Detect which cell encompasses the target text, then output its [x, y] center coordinate. 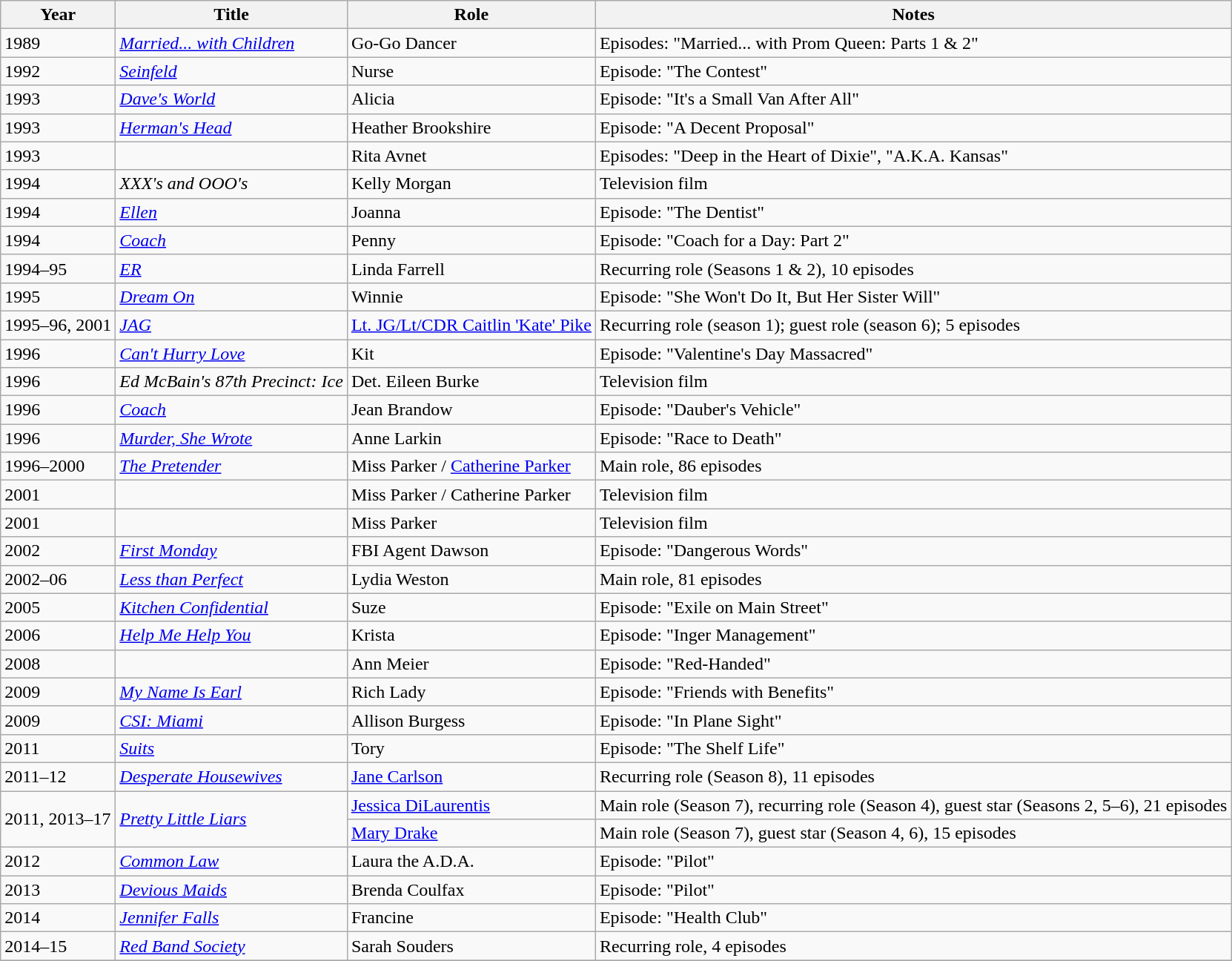
Red Band Society [231, 946]
2014–15 [58, 946]
Suits [231, 748]
2014 [58, 918]
Episode: "Inger Management" [913, 635]
1995 [58, 297]
Nurse [471, 71]
Common Law [231, 862]
Suze [471, 607]
Winnie [471, 297]
Mary Drake [471, 833]
Episode: "A Decent Proposal" [913, 128]
ER [231, 268]
Recurring role (Seasons 1 & 2), 10 episodes [913, 268]
Episodes: "Married... with Prom Queen: Parts 1 & 2" [913, 43]
Francine [471, 918]
2005 [58, 607]
Main role (Season 7), recurring role (Season 4), guest star (Seasons 2, 5–6), 21 episodes [913, 805]
Dave's World [231, 99]
2002 [58, 551]
Miss Parker [471, 523]
Linda Farrell [471, 268]
Episodes: "Deep in the Heart of Dixie", "A.K.A. Kansas" [913, 156]
2002–06 [58, 579]
CSI: Miami [231, 720]
Lydia Weston [471, 579]
Recurring role (season 1); guest role (season 6); 5 episodes [913, 325]
JAG [231, 325]
Episode: "The Contest" [913, 71]
Murder, She Wrote [231, 438]
Main role, 86 episodes [913, 466]
Ann Meier [471, 664]
Episode: "Red-Handed" [913, 664]
Lt. JG/Lt/CDR Caitlin 'Kate' Pike [471, 325]
Laura the A.D.A. [471, 862]
Main role (Season 7), guest star (Season 4, 6), 15 episodes [913, 833]
Det. Eileen Burke [471, 382]
Can't Hurry Love [231, 354]
Anne Larkin [471, 438]
1992 [58, 71]
Herman's Head [231, 128]
Episode: "In Plane Sight" [913, 720]
Sarah Souders [471, 946]
Jennifer Falls [231, 918]
Episode: "Dauber's Vehicle" [913, 410]
Ed McBain's 87th Precinct: Ice [231, 382]
Kit [471, 354]
Kitchen Confidential [231, 607]
Episode: "The Dentist" [913, 212]
Kelly Morgan [471, 184]
Brenda Coulfax [471, 890]
Krista [471, 635]
The Pretender [231, 466]
2011 [58, 748]
Episode: "Health Club" [913, 918]
Recurring role, 4 episodes [913, 946]
1996–2000 [58, 466]
Ellen [231, 212]
Episode: "The Shelf Life" [913, 748]
Rich Lady [471, 692]
Episode: "Friends with Benefits" [913, 692]
Seinfeld [231, 71]
Role [471, 15]
Main role, 81 episodes [913, 579]
Less than Perfect [231, 579]
Heather Brookshire [471, 128]
First Monday [231, 551]
2012 [58, 862]
Married... with Children [231, 43]
Dream On [231, 297]
2011–12 [58, 776]
Jessica DiLaurentis [471, 805]
FBI Agent Dawson [471, 551]
Pretty Little Liars [231, 819]
My Name Is Earl [231, 692]
Alicia [471, 99]
Episode: "She Won't Do It, But Her Sister Will" [913, 297]
Episode: "Race to Death" [913, 438]
2008 [58, 664]
Go-Go Dancer [471, 43]
2006 [58, 635]
Tory [471, 748]
Notes [913, 15]
Episode: "Coach for a Day: Part 2" [913, 240]
Episode: "Exile on Main Street" [913, 607]
Year [58, 15]
Episode: "It's a Small Van After All" [913, 99]
Help Me Help You [231, 635]
Joanna [471, 212]
Rita Avnet [471, 156]
1994–95 [58, 268]
1989 [58, 43]
Allison Burgess [471, 720]
Jane Carlson [471, 776]
Penny [471, 240]
Recurring role (Season 8), 11 episodes [913, 776]
Title [231, 15]
2013 [58, 890]
Devious Maids [231, 890]
2011, 2013–17 [58, 819]
XXX's and OOO's [231, 184]
Episode: "Dangerous Words" [913, 551]
Desperate Housewives [231, 776]
1995–96, 2001 [58, 325]
Jean Brandow [471, 410]
Episode: "Valentine's Day Massacred" [913, 354]
